Capture the cell that displays the provided text and extract its [x, y] central coordinate. 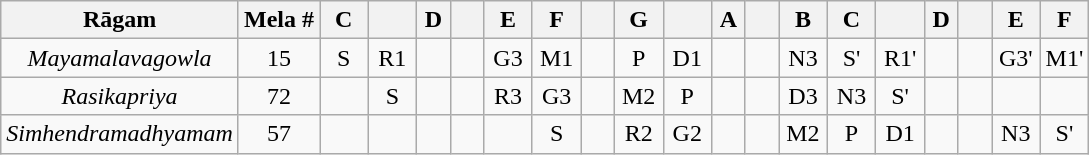
G3' [1016, 58]
M1' [1064, 58]
Rasikapriya [120, 96]
Rāgam [120, 20]
R1' [900, 58]
A [729, 20]
Mayamalavagowla [120, 58]
57 [278, 134]
15 [278, 58]
R2 [638, 134]
Mela # [278, 20]
72 [278, 96]
D3 [804, 96]
Simhendramadhyamam [120, 134]
G2 [688, 134]
R3 [508, 96]
R1 [392, 58]
G [638, 20]
B [804, 20]
M1 [556, 58]
